Extract the [x, y] coordinate from the center of the cell holding the provided text.  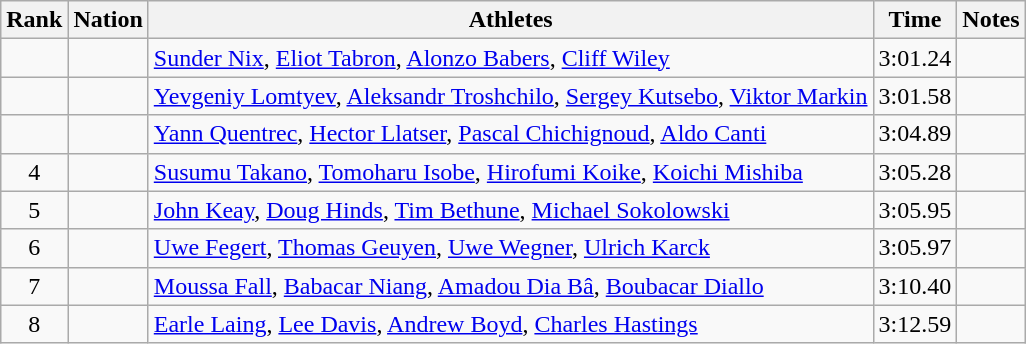
5 [34, 210]
Earle Laing, Lee Davis, Andrew Boyd, Charles Hastings [510, 324]
3:01.24 [915, 58]
Moussa Fall, Babacar Niang, Amadou Dia Bâ, Boubacar Diallo [510, 286]
Uwe Fegert, Thomas Geuyen, Uwe Wegner, Ulrich Karck [510, 248]
8 [34, 324]
Rank [34, 20]
3:05.95 [915, 210]
Sunder Nix, Eliot Tabron, Alonzo Babers, Cliff Wiley [510, 58]
3:10.40 [915, 286]
7 [34, 286]
3:01.58 [915, 96]
6 [34, 248]
Nation [108, 20]
3:12.59 [915, 324]
Time [915, 20]
John Keay, Doug Hinds, Tim Bethune, Michael Sokolowski [510, 210]
4 [34, 172]
Athletes [510, 20]
3:04.89 [915, 134]
Susumu Takano, Tomoharu Isobe, Hirofumi Koike, Koichi Mishiba [510, 172]
Notes [991, 20]
Yann Quentrec, Hector Llatser, Pascal Chichignoud, Aldo Canti [510, 134]
3:05.97 [915, 248]
Yevgeniy Lomtyev, Aleksandr Troshchilo, Sergey Kutsebo, Viktor Markin [510, 96]
3:05.28 [915, 172]
